Find where the given text appears and provide that cell's center as [X, Y] coordinate. 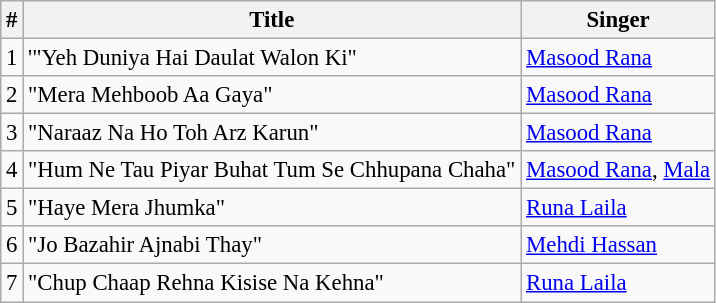
5 [12, 208]
"Hum Ne Tau Piyar Buhat Tum Se Chhupana Chaha" [272, 170]
"Chup Chaap Rehna Kisise Na Kehna" [272, 283]
"Jo Bazahir Ajnabi Thay" [272, 245]
# [12, 20]
'"Yeh Duniya Hai Daulat Walon Ki" [272, 58]
"Haye Mera Jhumka" [272, 208]
6 [12, 245]
3 [12, 133]
7 [12, 283]
2 [12, 95]
1 [12, 58]
Title [272, 20]
Mehdi Hassan [618, 245]
"Naraaz Na Ho Toh Arz Karun" [272, 133]
4 [12, 170]
"Mera Mehboob Aa Gaya" [272, 95]
Singer [618, 20]
Masood Rana, Mala [618, 170]
